From the cell containing the given text, extract its center point as (X, Y) coordinate. 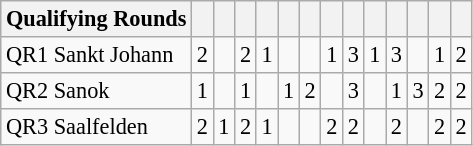
QR3 Saalfelden (96, 126)
Qualifying Rounds (96, 19)
QR1 Sankt Johann (96, 55)
QR2 Sanok (96, 90)
